Capture the cell that displays the provided text and extract its (x, y) central coordinate. 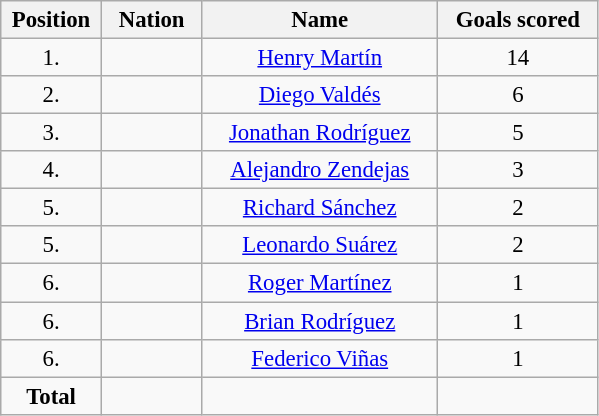
4. (52, 170)
3 (518, 170)
Richard Sánchez (320, 208)
3. (52, 133)
Federico Viñas (320, 358)
Name (320, 20)
Roger Martínez (320, 283)
Nation (152, 20)
Brian Rodríguez (320, 321)
1. (52, 58)
14 (518, 58)
Goals scored (518, 20)
Jonathan Rodríguez (320, 133)
6 (518, 95)
Diego Valdés (320, 95)
Leonardo Suárez (320, 245)
Alejandro Zendejas (320, 170)
Position (52, 20)
Henry Martín (320, 58)
Total (52, 396)
2. (52, 95)
5 (518, 133)
